Provide the [x, y] coordinate of the cell's center where the given text is located.  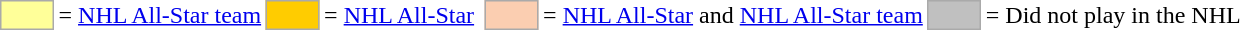
= NHL All-Star and NHL All-Star team [734, 15]
= NHL All-Star team [160, 15]
= NHL All-Star [400, 15]
